Search for the cell housing the specified text and yield its [X, Y] center coordinate. 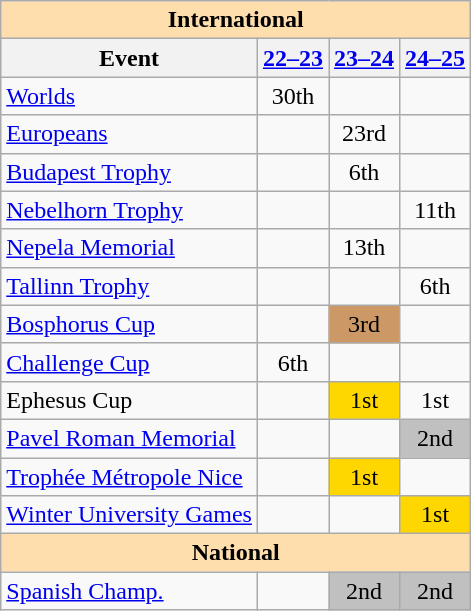
Trophée Métropole Nice [130, 477]
22–23 [292, 58]
Budapest Trophy [130, 172]
Winter University Games [130, 515]
Europeans [130, 134]
23–24 [364, 58]
24–25 [436, 58]
Bosphorus Cup [130, 324]
Nepela Memorial [130, 248]
Nebelhorn Trophy [130, 210]
11th [436, 210]
13th [364, 248]
Event [130, 58]
Ephesus Cup [130, 400]
Tallinn Trophy [130, 286]
Pavel Roman Memorial [130, 438]
Worlds [130, 96]
23rd [364, 134]
Challenge Cup [130, 362]
National [236, 553]
30th [292, 96]
3rd [364, 324]
Spanish Champ. [130, 591]
International [236, 20]
